Detect which cell encompasses the target text, then output its (x, y) center coordinate. 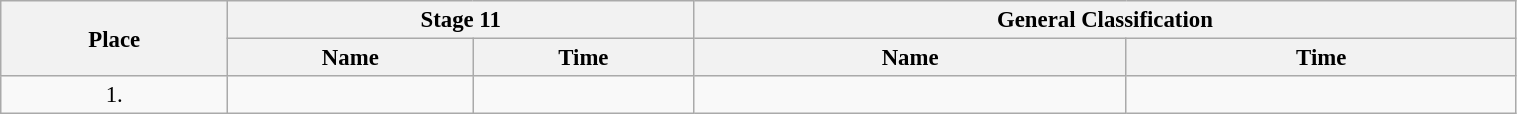
1. (114, 95)
Place (114, 38)
General Classification (1105, 20)
Stage 11 (461, 20)
